Locate the cell with the specified text and output its [x, y] center coordinate. 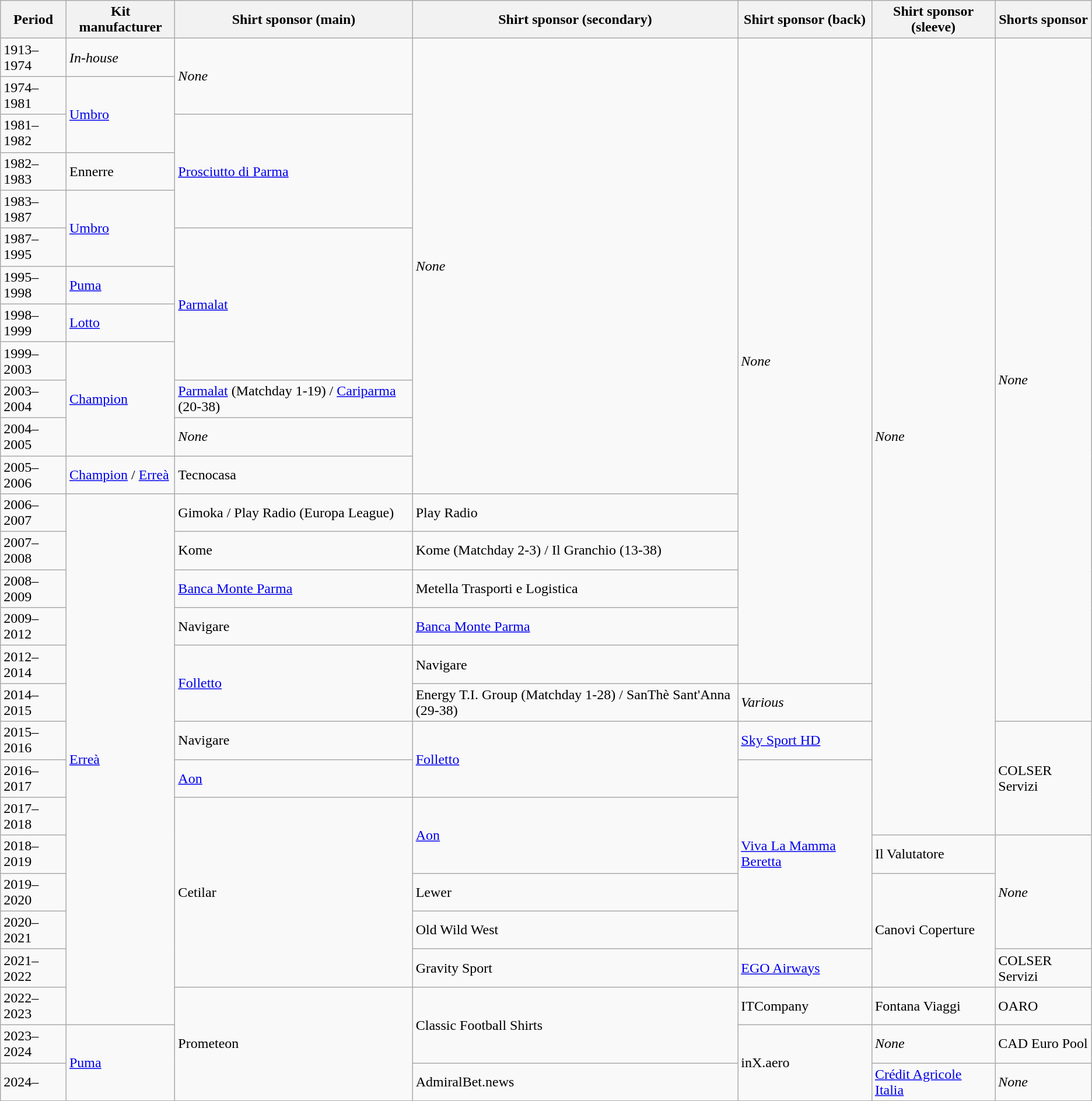
Gimoka / Play Radio (Europa League) [294, 513]
Various [805, 702]
1999–2003 [34, 360]
AdmiralBet.news [575, 1081]
2006–2007 [34, 513]
Fontana Viaggi [933, 1005]
1998–1999 [34, 323]
inX.aero [805, 1063]
Shirt sponsor (back) [805, 20]
Prometeon [294, 1044]
2021–2022 [34, 968]
2007–2008 [34, 550]
Metella Trasporti e Logistica [575, 589]
Lotto [120, 323]
Ennerre [120, 171]
Crédit Agricole Italia [933, 1081]
Period [34, 20]
1974–1981 [34, 96]
Parmalat [294, 304]
Champion [120, 399]
1983–1987 [34, 209]
Erreà [120, 759]
2004–2005 [34, 436]
2022–2023 [34, 1005]
Shirt sponsor (sleeve) [933, 20]
1982–1983 [34, 171]
Energy T.I. Group (Matchday 1-28) / SanThè Sant'Anna (29-38) [575, 702]
1995–1998 [34, 285]
1981–1982 [34, 133]
Old Wild West [575, 930]
Lewer [575, 892]
OARO [1043, 1005]
Prosciutto di Parma [294, 171]
1913–1974 [34, 57]
Tecnocasa [294, 475]
2015–2016 [34, 741]
2020–2021 [34, 930]
ITCompany [805, 1005]
2005–2006 [34, 475]
2003–2004 [34, 399]
2008–2009 [34, 589]
Kome (Matchday 2-3) / Il Granchio (13-38) [575, 550]
Gravity Sport [575, 968]
2023–2024 [34, 1044]
Parmalat (Matchday 1-19) / Cariparma (20-38) [294, 399]
Canovi Coperture [933, 930]
2017–2018 [34, 816]
2018–2019 [34, 854]
2019–2020 [34, 892]
In-house [120, 57]
CAD Euro Pool [1043, 1044]
Shirt sponsor (main) [294, 20]
2024– [34, 1081]
Classic Football Shirts [575, 1025]
EGO Airways [805, 968]
1987–1995 [34, 247]
2009–2012 [34, 626]
Cetilar [294, 892]
Sky Sport HD [805, 741]
Play Radio [575, 513]
Shorts sponsor [1043, 20]
2012–2014 [34, 665]
Champion / Erreà [120, 475]
Kome [294, 550]
Kit manufacturer [120, 20]
Il Valutatore [933, 854]
2016–2017 [34, 778]
Shirt sponsor (secondary) [575, 20]
2014–2015 [34, 702]
Viva La Mamma Beretta [805, 854]
